Provide the (X, Y) coordinate of the cell's center where the given text is located.  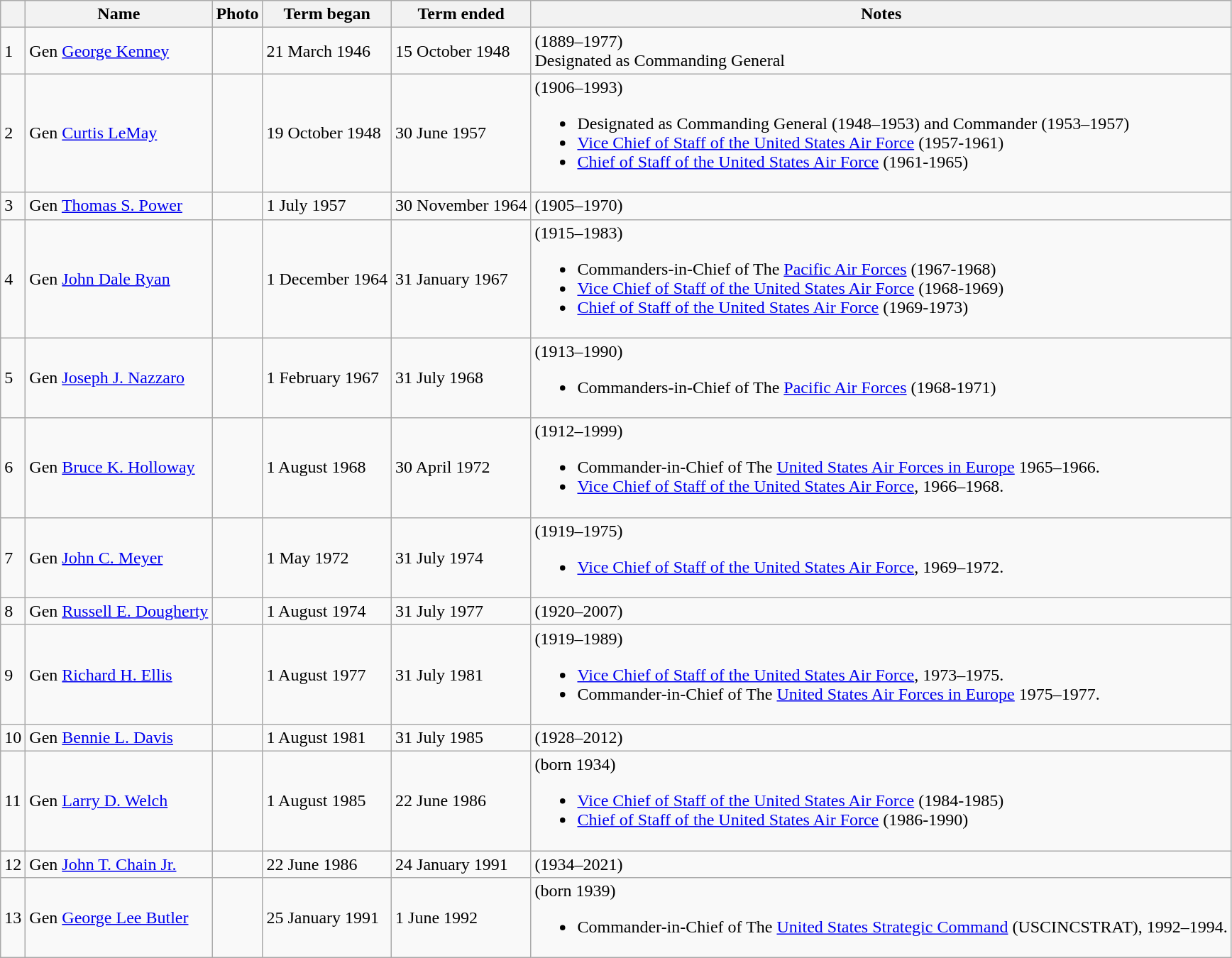
1 August 1977 (327, 674)
Gen John C. Meyer (119, 558)
Gen Thomas S. Power (119, 206)
1 December 1964 (327, 278)
Notes (881, 14)
21 March 1946 (327, 51)
(1928–2012) (881, 737)
Gen John Dale Ryan (119, 278)
Gen Curtis LeMay (119, 133)
Gen Joseph J. Nazzaro (119, 378)
(1889–1977)Designated as Commanding General (881, 51)
Gen Bennie L. Davis (119, 737)
Gen Bruce K. Holloway (119, 468)
1 February 1967 (327, 378)
Gen Larry D. Welch (119, 800)
Term began (327, 14)
31 July 1974 (461, 558)
7 (13, 558)
(born 1939)Commander-in-Chief of The United States Strategic Command (USCINCSTRAT), 1992–1994. (881, 918)
(1934–2021) (881, 864)
31 January 1967 (461, 278)
(1913–1990)Commanders-in-Chief of The Pacific Air Forces (1968-1971) (881, 378)
Photo (237, 14)
24 January 1991 (461, 864)
19 October 1948 (327, 133)
1 August 1968 (327, 468)
1 June 1992 (461, 918)
6 (13, 468)
30 April 1972 (461, 468)
(1905–1970) (881, 206)
(1920–2007) (881, 611)
11 (13, 800)
Gen George Kenney (119, 51)
31 July 1981 (461, 674)
1 August 1985 (327, 800)
Gen John T. Chain Jr. (119, 864)
Gen George Lee Butler (119, 918)
Gen Russell E. Dougherty (119, 611)
8 (13, 611)
1 July 1957 (327, 206)
13 (13, 918)
1 August 1974 (327, 611)
5 (13, 378)
(1912–1999)Commander-in-Chief of The United States Air Forces in Europe 1965–1966.Vice Chief of Staff of the United States Air Force, 1966–1968. (881, 468)
(1919–1989)Vice Chief of Staff of the United States Air Force, 1973–1975.Commander-in-Chief of The United States Air Forces in Europe 1975–1977. (881, 674)
12 (13, 864)
10 (13, 737)
(1919–1975)Vice Chief of Staff of the United States Air Force, 1969–1972. (881, 558)
(born 1934)Vice Chief of Staff of the United States Air Force (1984-1985)Chief of Staff of the United States Air Force (1986-1990) (881, 800)
3 (13, 206)
30 June 1957 (461, 133)
9 (13, 674)
30 November 1964 (461, 206)
1 May 1972 (327, 558)
Gen Richard H. Ellis (119, 674)
1 (13, 51)
Term ended (461, 14)
2 (13, 133)
31 July 1968 (461, 378)
15 October 1948 (461, 51)
31 July 1977 (461, 611)
Name (119, 14)
4 (13, 278)
31 July 1985 (461, 737)
1 August 1981 (327, 737)
25 January 1991 (327, 918)
